Extract the (x, y) coordinate from the center of the cell holding the provided text.  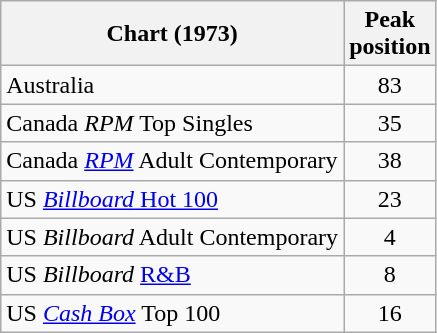
Canada RPM Top Singles (172, 123)
Chart (1973) (172, 34)
Peakposition (390, 34)
38 (390, 161)
Australia (172, 85)
16 (390, 313)
8 (390, 275)
US Billboard Adult Contemporary (172, 237)
Canada RPM Adult Contemporary (172, 161)
4 (390, 237)
US Billboard R&B (172, 275)
23 (390, 199)
35 (390, 123)
US Cash Box Top 100 (172, 313)
83 (390, 85)
US Billboard Hot 100 (172, 199)
